For the text-containing cell, return its midpoint in (X, Y) coordinate format. 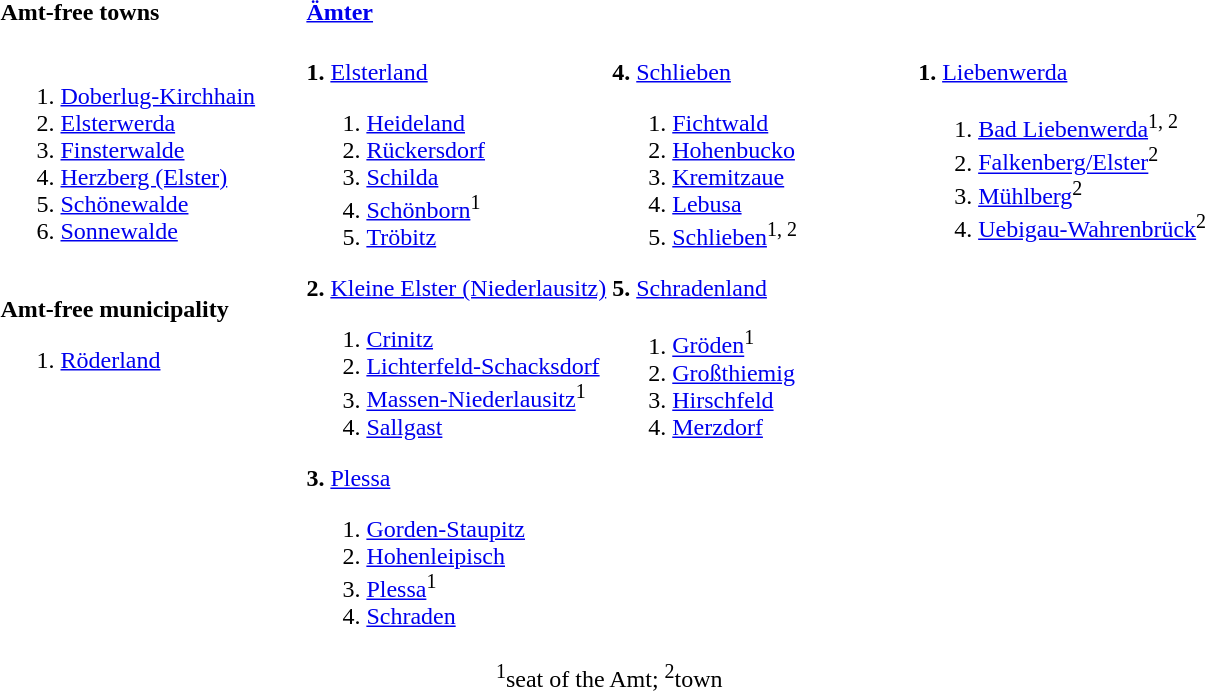
4. SchliebenFichtwaldHohenbuckoKremitzaueLebusaSchlieben1, 25. SchradenlandGröden1GroßthiemigHirschfeldMerzdorf (762, 342)
